Locate the cell with the specified text and output its [x, y] center coordinate. 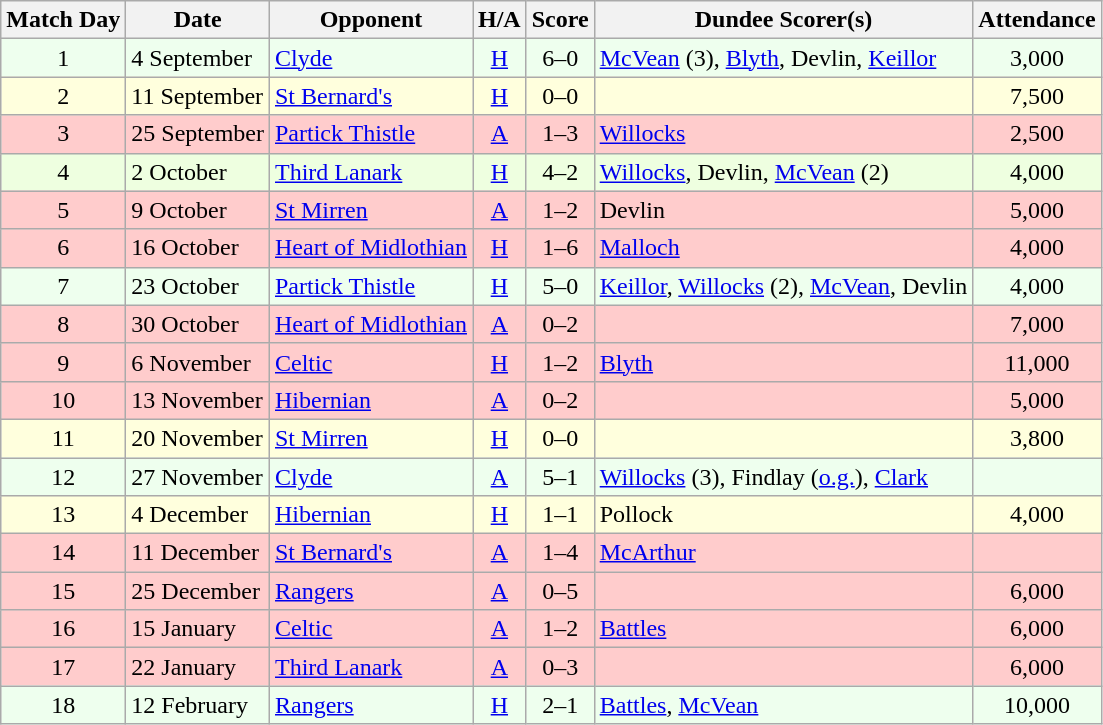
10 [64, 400]
13 [64, 515]
1 [64, 58]
6 [64, 248]
10,000 [1037, 705]
Battles, McVean [784, 705]
7,500 [1037, 96]
11 December [198, 553]
9 [64, 362]
11 September [198, 96]
5–0 [560, 286]
0–5 [560, 591]
Willocks (3), Findlay (o.g.), Clark [784, 477]
4 December [198, 515]
9 October [198, 210]
30 October [198, 324]
McArthur [784, 553]
16 October [198, 248]
1–3 [560, 134]
Keillor, Willocks (2), McVean, Devlin [784, 286]
4 [64, 172]
Score [560, 20]
17 [64, 667]
Malloch [784, 248]
3,000 [1037, 58]
8 [64, 324]
27 November [198, 477]
1–4 [560, 553]
4–2 [560, 172]
3 [64, 134]
7,000 [1037, 324]
3,800 [1037, 438]
12 [64, 477]
5 [64, 210]
16 [64, 629]
13 November [198, 400]
Opponent [370, 20]
McVean (3), Blyth, Devlin, Keillor [784, 58]
1–6 [560, 248]
4 September [198, 58]
Attendance [1037, 20]
2 October [198, 172]
20 November [198, 438]
6 November [198, 362]
12 February [198, 705]
11 [64, 438]
Match Day [64, 20]
6–0 [560, 58]
1–1 [560, 515]
Willocks, Devlin, McVean (2) [784, 172]
11,000 [1037, 362]
0–3 [560, 667]
25 December [198, 591]
Battles [784, 629]
22 January [198, 667]
Pollock [784, 515]
25 September [198, 134]
18 [64, 705]
Dundee Scorer(s) [784, 20]
2–1 [560, 705]
Blyth [784, 362]
Devlin [784, 210]
15 [64, 591]
2,500 [1037, 134]
Willocks [784, 134]
H/A [499, 20]
Date [198, 20]
7 [64, 286]
15 January [198, 629]
2 [64, 96]
14 [64, 553]
23 October [198, 286]
5–1 [560, 477]
